Output the (x, y) coordinate of the center of the cell containing the given text.  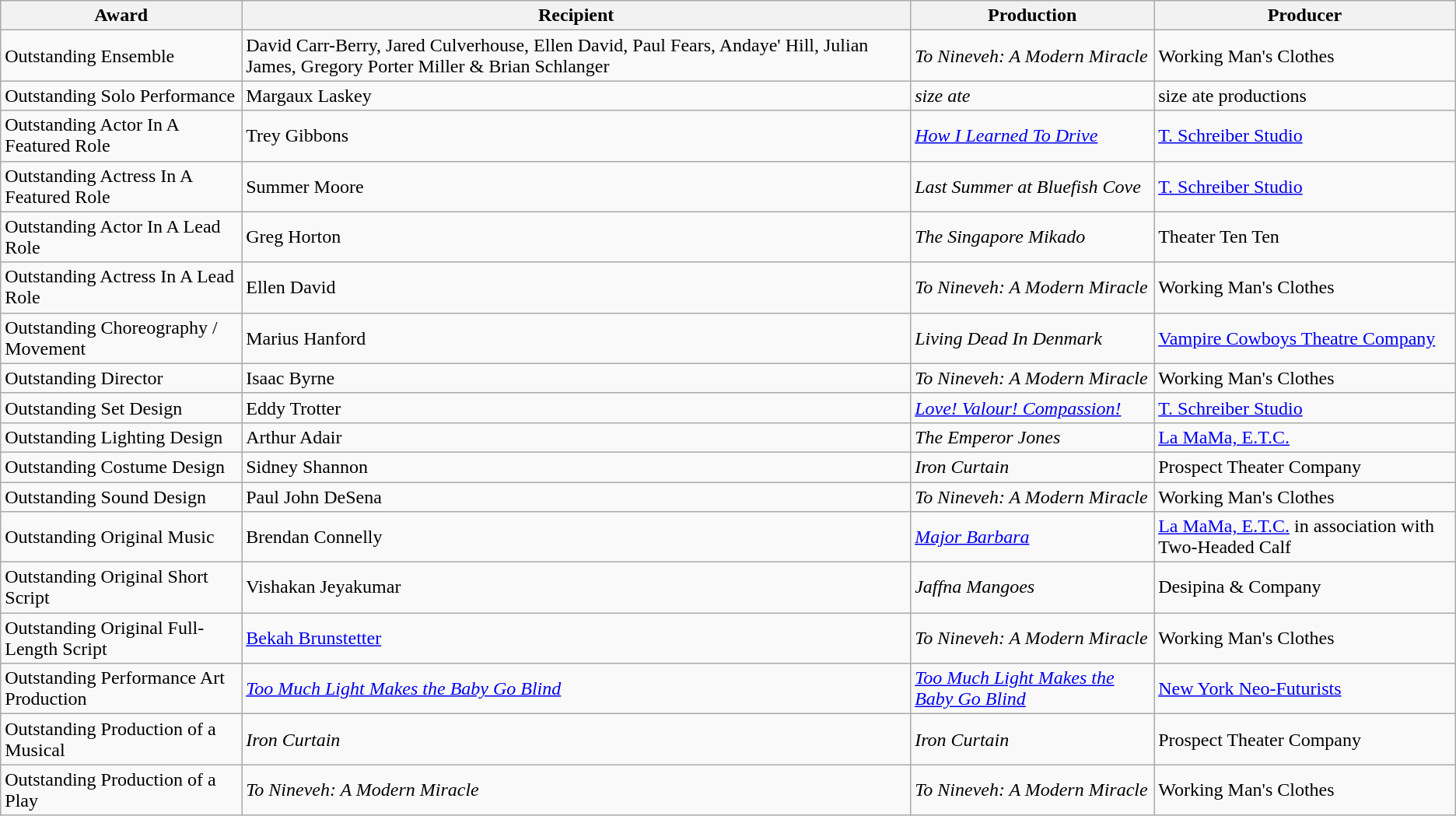
Last Summer at Bluefish Cove (1033, 187)
Sidney Shannon (576, 467)
Love! Valour! Compassion! (1033, 408)
New York Neo-Futurists (1305, 689)
Major Barbara (1033, 537)
Margaux Laskey (576, 96)
Outstanding Lighting Design (121, 437)
La MaMa, E.T.C. in association with Two-Headed Calf (1305, 537)
Brendan Connelly (576, 537)
Isaac Byrne (576, 378)
Desipina & Company (1305, 588)
Marius Hanford (576, 338)
Outstanding Director (121, 378)
Vampire Cowboys Theatre Company (1305, 338)
Outstanding Solo Performance (121, 96)
Outstanding Performance Art Production (121, 689)
David Carr-Berry, Jared Culverhouse, Ellen David, Paul Fears, Andaye' Hill, Julian James, Gregory Porter Miller & Brian Schlanger (576, 56)
The Singapore Mikado (1033, 236)
Production (1033, 16)
Theater Ten Ten (1305, 236)
Paul John DeSena (576, 497)
Vishakan Jeyakumar (576, 588)
Greg Horton (576, 236)
Outstanding Actor In A Lead Role (121, 236)
Outstanding Costume Design (121, 467)
Outstanding Original Short Script (121, 588)
Trey Gibbons (576, 135)
Outstanding Original Music (121, 537)
size ate productions (1305, 96)
Outstanding Actor In A Featured Role (121, 135)
Eddy Trotter (576, 408)
Summer Moore (576, 187)
Outstanding Sound Design (121, 497)
Outstanding Actress In A Featured Role (121, 187)
How I Learned To Drive (1033, 135)
Outstanding Production of a Play (121, 790)
Outstanding Ensemble (121, 56)
La MaMa, E.T.C. (1305, 437)
Living Dead In Denmark (1033, 338)
Outstanding Production of a Musical (121, 739)
The Emperor Jones (1033, 437)
Outstanding Choreography / Movement (121, 338)
Jaffna Mangoes (1033, 588)
size ate (1033, 96)
Ellen David (576, 288)
Outstanding Set Design (121, 408)
Arthur Adair (576, 437)
Producer (1305, 16)
Bekah Brunstetter (576, 638)
Outstanding Actress In A Lead Role (121, 288)
Award (121, 16)
Outstanding Original Full-Length Script (121, 638)
Recipient (576, 16)
